Detect which cell encompasses the target text, then output its [x, y] center coordinate. 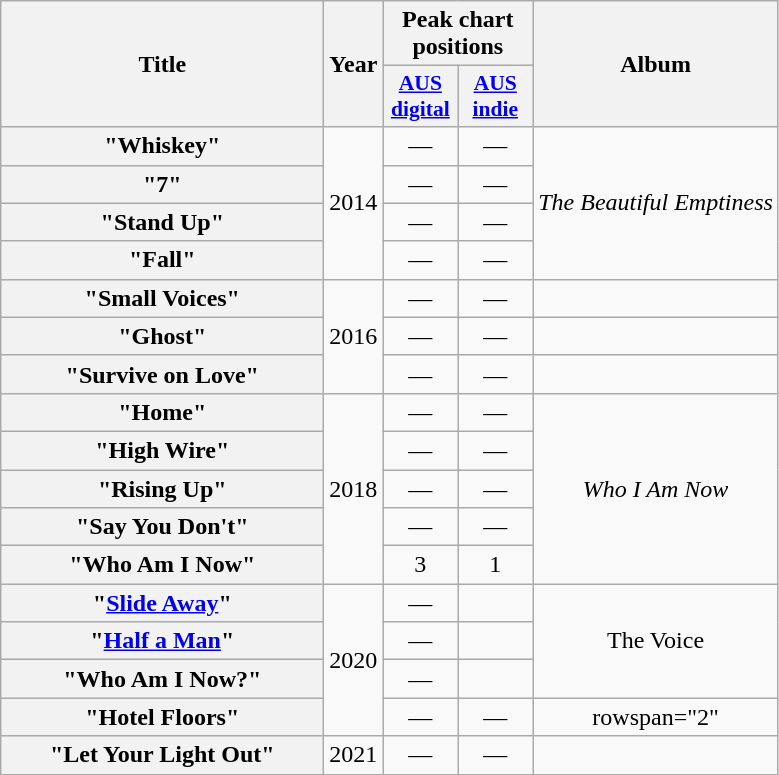
2014 [354, 203]
Who I Am Now [656, 488]
"7" [162, 184]
Title [162, 64]
The Beautiful Emptiness [656, 203]
AUS digital [420, 96]
3 [420, 565]
Year [354, 64]
"Slide Away" [162, 603]
"Say You Don't" [162, 527]
Peak chart positions [458, 34]
"Survive on Love" [162, 374]
2016 [354, 336]
rowspan="2" [656, 717]
"Hotel Floors" [162, 717]
"Stand Up" [162, 222]
2020 [354, 660]
2021 [354, 755]
"High Wire" [162, 450]
"Half a Man" [162, 641]
"Home" [162, 412]
"Who Am I Now?" [162, 679]
AUS indie [496, 96]
"Ghost" [162, 336]
1 [496, 565]
2018 [354, 488]
"Small Voices" [162, 298]
Album [656, 64]
"Rising Up" [162, 489]
"Let Your Light Out" [162, 755]
"Fall" [162, 260]
"Whiskey" [162, 146]
"Who Am I Now" [162, 565]
The Voice [656, 641]
